Output the (X, Y) coordinate of the center of the cell containing the given text.  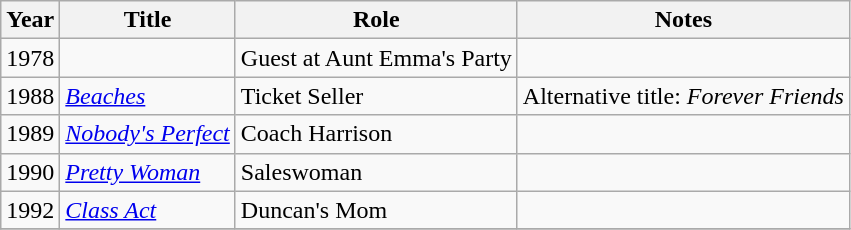
Duncan's Mom (376, 210)
Role (376, 20)
1978 (30, 58)
Title (148, 20)
Nobody's Perfect (148, 134)
Year (30, 20)
Guest at Aunt Emma's Party (376, 58)
1992 (30, 210)
Pretty Woman (148, 172)
Class Act (148, 210)
Saleswoman (376, 172)
1988 (30, 96)
Alternative title: Forever Friends (683, 96)
Beaches (148, 96)
Ticket Seller (376, 96)
1990 (30, 172)
Coach Harrison (376, 134)
Notes (683, 20)
1989 (30, 134)
